Extract the (x, y) coordinate from the center of the cell holding the provided text.  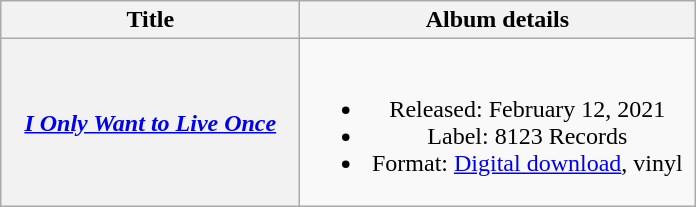
Title (150, 20)
I Only Want to Live Once (150, 122)
Album details (498, 20)
Released: February 12, 2021Label: 8123 RecordsFormat: Digital download, vinyl (498, 122)
